Identify which cell holds the provided text, then report its [x, y] central coordinate. 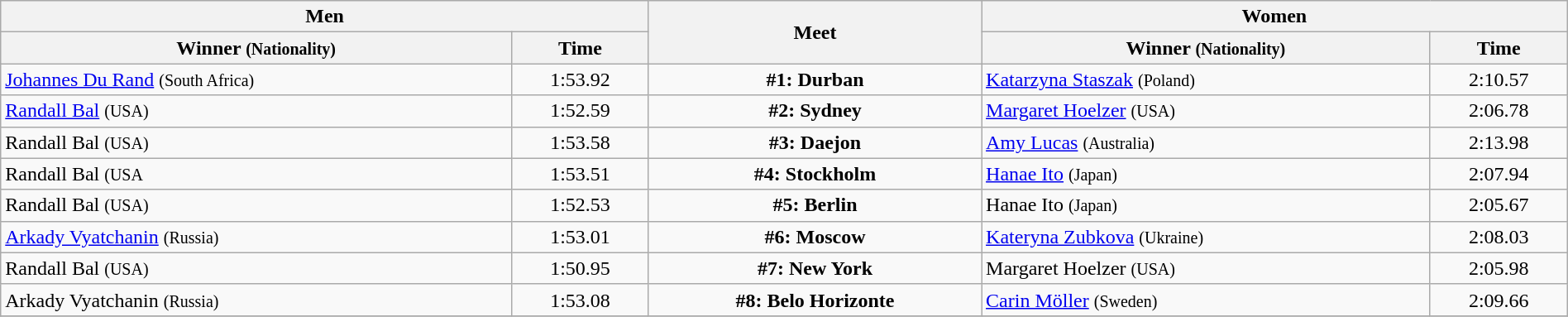
#1: Durban [815, 79]
2:05.98 [1499, 268]
2:05.67 [1499, 205]
#8: Belo Horizonte [815, 300]
1:50.95 [581, 268]
Kateryna Zubkova (Ukraine) [1206, 237]
2:13.98 [1499, 142]
#6: Moscow [815, 237]
#2: Sydney [815, 111]
Johannes Du Rand (South Africa) [256, 79]
Carin Möller (Sweden) [1206, 300]
1:52.53 [581, 205]
1:53.58 [581, 142]
#3: Daejon [815, 142]
Meet [815, 32]
1:53.92 [581, 79]
Katarzyna Staszak (Poland) [1206, 79]
1:53.51 [581, 174]
#4: Stockholm [815, 174]
1:53.08 [581, 300]
#5: Berlin [815, 205]
Women [1275, 17]
Men [325, 17]
2:06.78 [1499, 111]
2:08.03 [1499, 237]
2:09.66 [1499, 300]
Amy Lucas (Australia) [1206, 142]
Randall Bal (USA [256, 174]
2:10.57 [1499, 79]
1:53.01 [581, 237]
2:07.94 [1499, 174]
#7: New York [815, 268]
1:52.59 [581, 111]
